Extract the (X, Y) coordinate from the center of the cell holding the provided text.  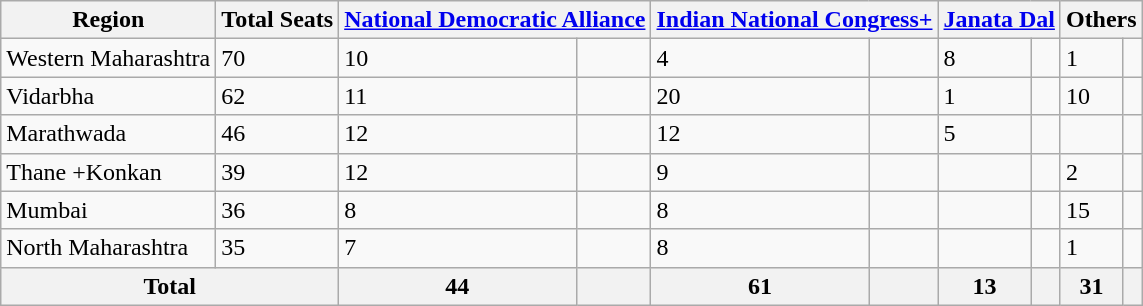
Western Maharashtra (108, 58)
15 (1091, 210)
Indian National Congress+ (794, 20)
7 (458, 248)
44 (458, 286)
46 (278, 134)
Others (1101, 20)
Marathwada (108, 134)
70 (278, 58)
Total (170, 286)
36 (278, 210)
Vidarbha (108, 96)
39 (278, 172)
Mumbai (108, 210)
31 (1091, 286)
20 (760, 96)
5 (984, 134)
2 (1091, 172)
4 (760, 58)
35 (278, 248)
Janata Dal (999, 20)
9 (760, 172)
Thane +Konkan (108, 172)
Total Seats (278, 20)
National Democratic Alliance (495, 20)
61 (760, 286)
North Maharashtra (108, 248)
13 (984, 286)
62 (278, 96)
Region (108, 20)
11 (458, 96)
